Output the [X, Y] coordinate of the center of the cell containing the given text.  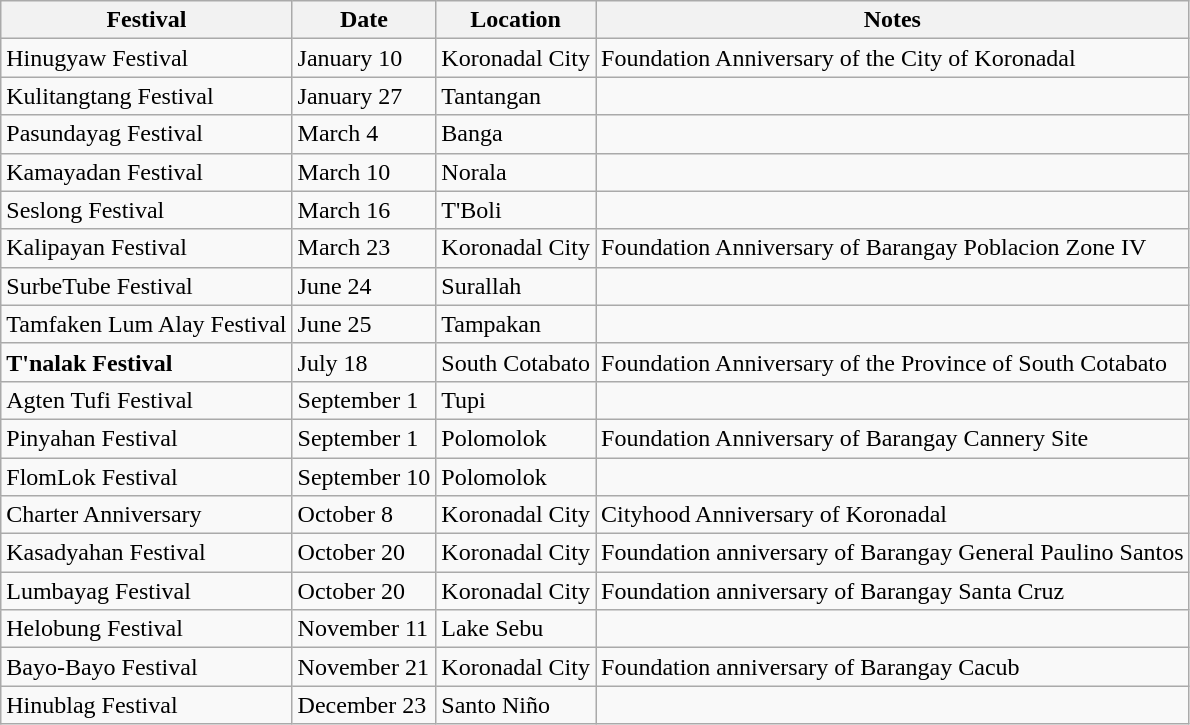
Agten Tufi Festival [146, 400]
Location [516, 20]
Santo Niño [516, 705]
January 27 [364, 96]
Kalipayan Festival [146, 248]
Tantangan [516, 96]
Foundation Anniversary of the City of Koronadal [893, 58]
Hinugyaw Festival [146, 58]
November 21 [364, 667]
Pinyahan Festival [146, 438]
FlomLok Festival [146, 477]
Tampakan [516, 324]
June 25 [364, 324]
Cityhood Anniversary of Koronadal [893, 515]
Kasadyahan Festival [146, 553]
South Cotabato [516, 362]
Lake Sebu [516, 629]
Bayo-Bayo Festival [146, 667]
Notes [893, 20]
Festival [146, 20]
March 10 [364, 172]
Surallah [516, 286]
Foundation anniversary of Barangay Cacub [893, 667]
September 10 [364, 477]
SurbeTube Festival [146, 286]
December 23 [364, 705]
March 4 [364, 134]
Lumbayag Festival [146, 591]
Norala [516, 172]
Banga [516, 134]
January 10 [364, 58]
Foundation Anniversary of Barangay Cannery Site [893, 438]
Date [364, 20]
T'nalak Festival [146, 362]
March 16 [364, 210]
Charter Anniversary [146, 515]
Kulitangtang Festival [146, 96]
Foundation Anniversary of Barangay Poblacion Zone IV [893, 248]
July 18 [364, 362]
Pasundayag Festival [146, 134]
Foundation Anniversary of the Province of South Cotabato [893, 362]
June 24 [364, 286]
October 8 [364, 515]
March 23 [364, 248]
Kamayadan Festival [146, 172]
Foundation anniversary of Barangay Santa Cruz [893, 591]
T'Boli [516, 210]
Seslong Festival [146, 210]
Tupi [516, 400]
November 11 [364, 629]
Helobung Festival [146, 629]
Tamfaken Lum Alay Festival [146, 324]
Foundation anniversary of Barangay General Paulino Santos [893, 553]
Hinublag Festival [146, 705]
